Extract the [x, y] coordinate from the center of the cell holding the provided text.  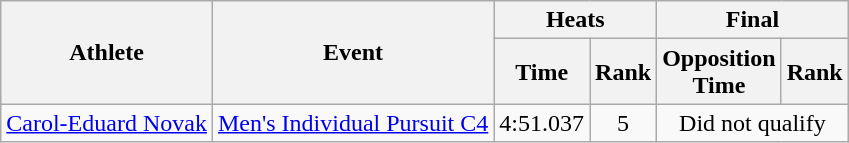
Carol-Eduard Novak [107, 123]
5 [624, 123]
Event [352, 52]
Time [542, 72]
4:51.037 [542, 123]
Men's Individual Pursuit C4 [352, 123]
Heats [576, 20]
Final [753, 20]
Did not qualify [753, 123]
OppositionTime [719, 72]
Athlete [107, 52]
